Determine the [x, y] coordinate at the center of the cell enclosing the given text.  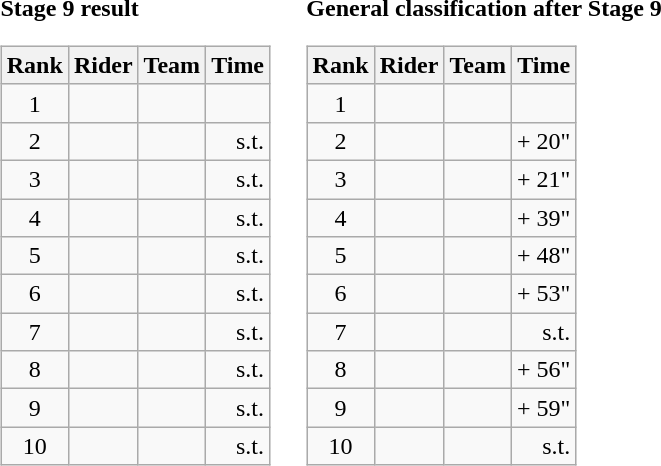
+ 20" [543, 141]
+ 48" [543, 256]
+ 56" [543, 370]
+ 53" [543, 294]
+ 21" [543, 179]
+ 59" [543, 408]
+ 39" [543, 217]
